For the text-containing cell, return its midpoint in (X, Y) coordinate format. 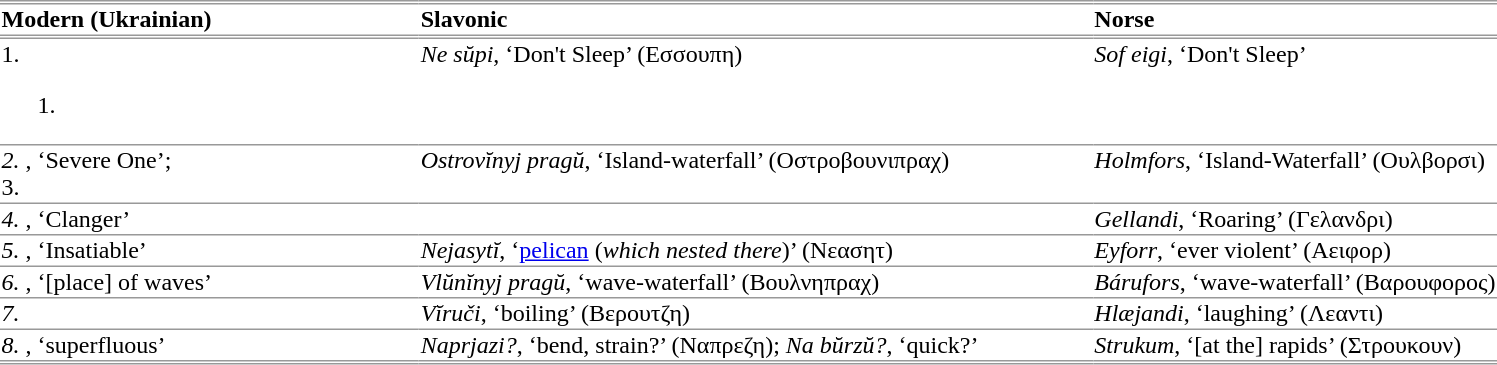
Vĭruči, ‘boiling’ (Βερουτζη) (756, 314)
4. , ‘Clanger’ (210, 219)
Gellandi, ‘Roaring’ (Γελανδρι) (1295, 219)
Eyforr, ‘ever violent’ (Αειφορ) (1295, 251)
Hlæjandi, ‘laughing’ (Λεαντι) (1295, 314)
Vlŭnĭnyj pragŭ, ‘wave-waterfall’ (Βουλνηπραχ) (756, 282)
Modern (Ukrainian) (210, 19)
Nejasytĭ, ‘pelican (which nested there)’ (Νεασητ) (756, 251)
Strukum, ‘[at the] rapids’ (Στρουκουν) (1295, 346)
Naprjazi?, ‘bend, strain?’ (Ναπρεζη); Na bŭrzŭ?, ‘quick?’ (756, 346)
Norse (1295, 19)
6. , ‘[place] of waves’ (210, 282)
2. , ‘Severe One’;3. (210, 174)
Holmfors, ‘Island-Waterfall’ (Ουλβορσι) (1295, 174)
Bárufors, ‘wave-waterfall’ (Βαρουφορος) (1295, 282)
Ne sŭpi, ‘Don't Sleep’ (Εσσουπη) (756, 91)
Slavonic (756, 19)
7. (210, 314)
1. (210, 91)
8. , ‘superfluous’ (210, 346)
Sof eigi, ‘Don't Sleep’ (1295, 91)
Ostrovĭnyj pragŭ, ‘Island-waterfall’ (Οστροβουνιπραχ) (756, 174)
5. , ‘Insatiable’ (210, 251)
